Determine the [X, Y] coordinate at the center of the cell enclosing the given text.  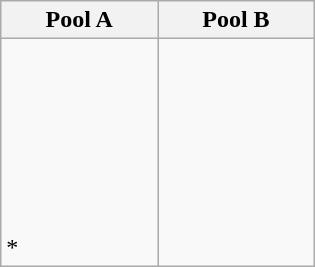
Pool B [236, 20]
* [80, 152]
Pool A [80, 20]
